Locate the cell with the specified text and output its (X, Y) center coordinate. 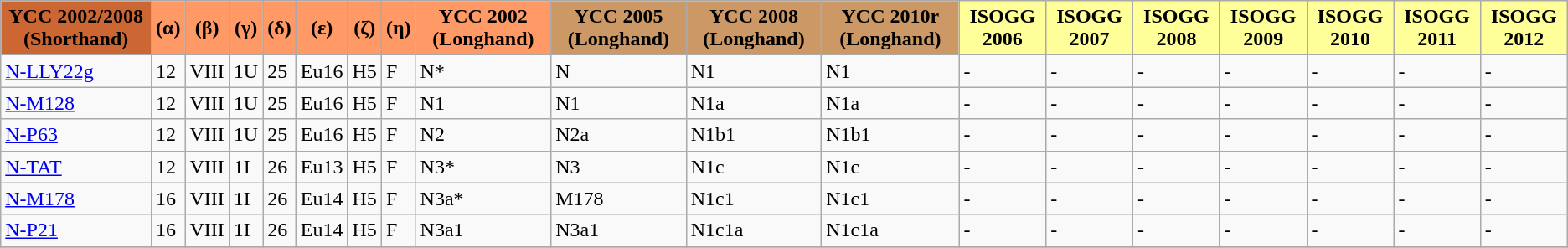
(ε) (322, 28)
(γ) (245, 28)
ISOGG 2011 (1437, 28)
(η) (399, 28)
N2a (619, 135)
N-P21 (76, 230)
ISOGG 2009 (1263, 28)
N3a* (483, 199)
ISOGG 2008 (1177, 28)
N-P63 (76, 135)
N-M128 (76, 103)
Eu13 (322, 167)
(β) (207, 28)
N2 (483, 135)
N3* (483, 167)
N-LLY22g (76, 71)
(δ) (280, 28)
YCC 2002 (Longhand) (483, 28)
ISOGG 2012 (1524, 28)
N* (483, 71)
ISOGG 2006 (1003, 28)
N-M178 (76, 199)
YCC 2005 (Longhand) (619, 28)
YCC 2010r (Longhand) (890, 28)
M178 (619, 199)
ISOGG 2010 (1350, 28)
YCC 2008 (Longhand) (754, 28)
N (619, 71)
N3 (619, 167)
ISOGG 2007 (1090, 28)
N-TAT (76, 167)
(ζ) (364, 28)
(α) (168, 28)
YCC 2002/2008 (Shorthand) (76, 28)
